Search for the cell housing the specified text and yield its (x, y) center coordinate. 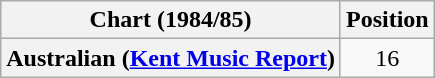
Chart (1984/85) (171, 20)
16 (387, 58)
Australian (Kent Music Report) (171, 58)
Position (387, 20)
